Capture the cell that displays the provided text and extract its [x, y] central coordinate. 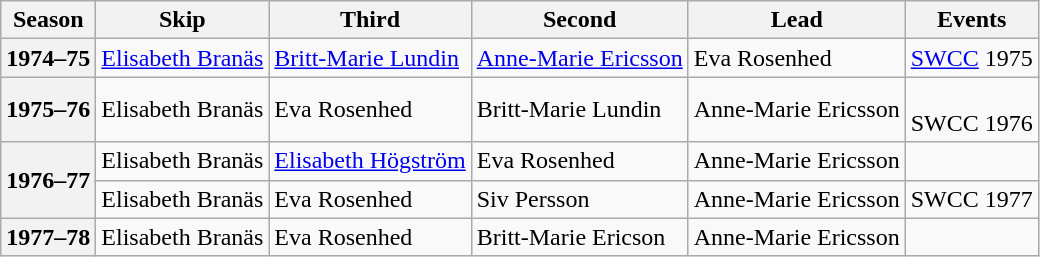
1974–75 [48, 58]
Lead [796, 20]
1976–77 [48, 180]
Siv Persson [580, 199]
Third [370, 20]
1975–76 [48, 110]
1977–78 [48, 237]
Events [972, 20]
Elisabeth Högström [370, 161]
Season [48, 20]
Second [580, 20]
SWCC 1975 [972, 58]
Britt-Marie Ericson [580, 237]
SWCC 1977 [972, 199]
SWCC 1976 [972, 110]
Skip [182, 20]
